Find where the given text appears and provide that cell's center as [x, y] coordinate. 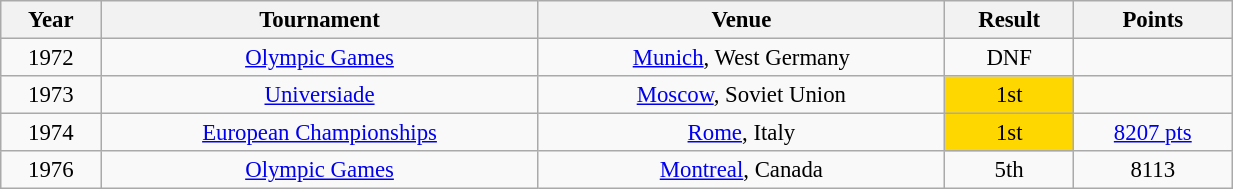
Moscow, Soviet Union [741, 95]
Rome, Italy [741, 133]
Year [51, 20]
8113 [1153, 170]
DNF [1008, 58]
1974 [51, 133]
Universiade [320, 95]
5th [1008, 170]
Points [1153, 20]
European Championships [320, 133]
1976 [51, 170]
Result [1008, 20]
1972 [51, 58]
Montreal, Canada [741, 170]
8207 pts [1153, 133]
1973 [51, 95]
Venue [741, 20]
Munich, West Germany [741, 58]
Tournament [320, 20]
